Detect which cell encompasses the target text, then output its (x, y) center coordinate. 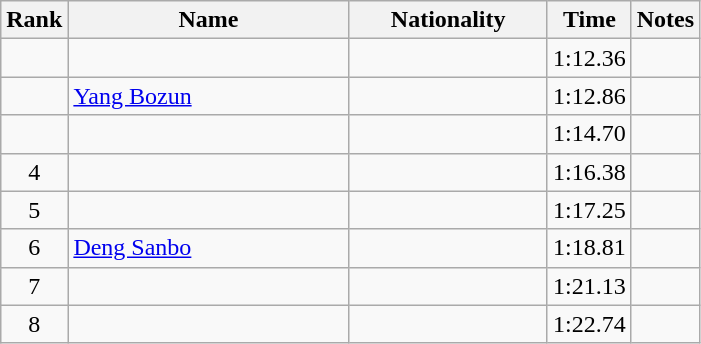
1:22.74 (589, 324)
Time (589, 20)
1:14.70 (589, 134)
4 (34, 172)
1:18.81 (589, 248)
1:17.25 (589, 210)
Deng Sanbo (208, 248)
1:16.38 (589, 172)
5 (34, 210)
1:12.86 (589, 96)
Name (208, 20)
7 (34, 286)
Rank (34, 20)
1:12.36 (589, 58)
1:21.13 (589, 286)
Notes (665, 20)
Nationality (448, 20)
6 (34, 248)
8 (34, 324)
Yang Bozun (208, 96)
